Find where the given text appears and provide that cell's center as (X, Y) coordinate. 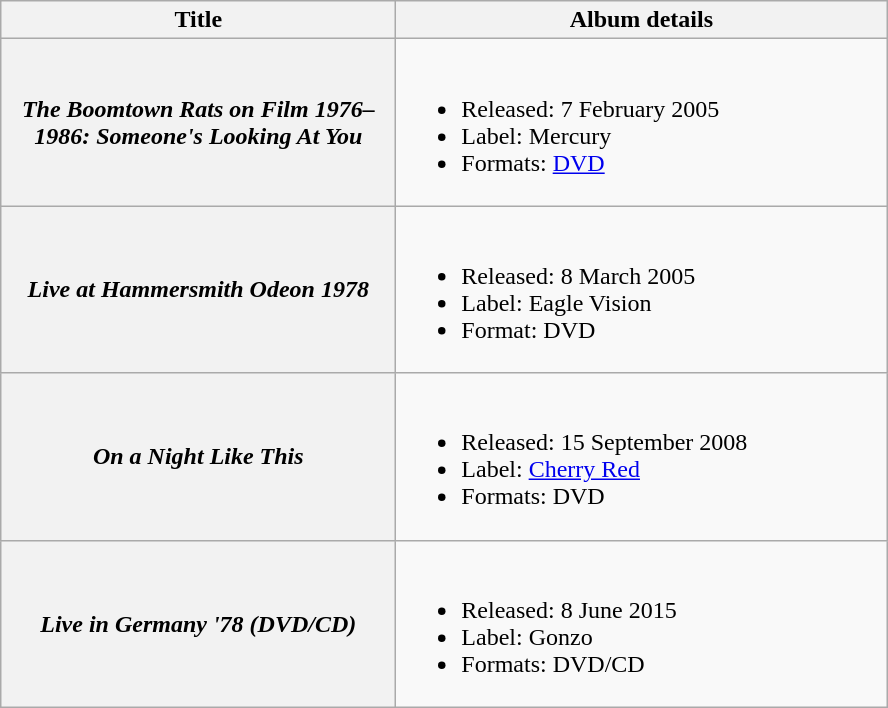
Live at Hammersmith Odeon 1978 (198, 290)
Released: 7 February 2005Label: MercuryFormats: DVD (642, 122)
The Boomtown Rats on Film 1976–1986: Someone's Looking At You (198, 122)
On a Night Like This (198, 456)
Live in Germany '78 (DVD/CD) (198, 624)
Released: 8 June 2015Label: GonzoFormats: DVD/CD (642, 624)
Title (198, 20)
Released: 15 September 2008Label: Cherry RedFormats: DVD (642, 456)
Album details (642, 20)
Released: 8 March 2005Label: Eagle VisionFormat: DVD (642, 290)
